Scan for the cell matching the given text and deliver its (x, y) coordinate at center. 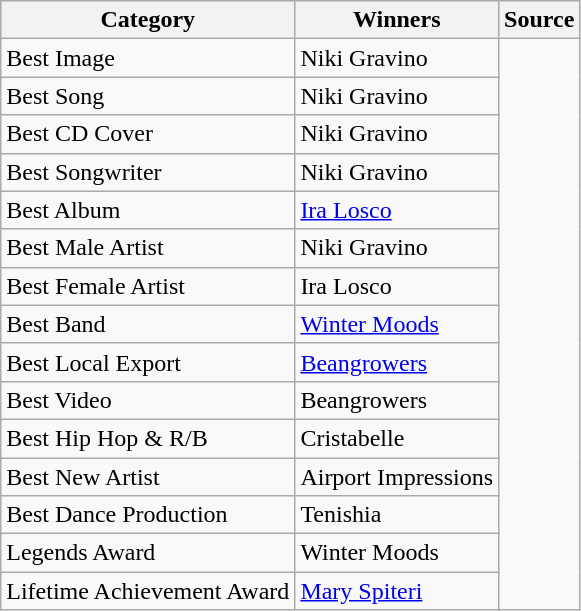
Best Song (148, 96)
Best Male Artist (148, 248)
Mary Spiteri (397, 591)
Tenishia (397, 515)
Best New Artist (148, 477)
Best Songwriter (148, 172)
Best Local Export (148, 362)
Best Video (148, 400)
Best Hip Hop & R/B (148, 438)
Best Album (148, 210)
Winners (397, 20)
Cristabelle (397, 438)
Airport Impressions (397, 477)
Lifetime Achievement Award (148, 591)
Best Band (148, 324)
Source (540, 20)
Best Image (148, 58)
Category (148, 20)
Best Female Artist (148, 286)
Best Dance Production (148, 515)
Legends Award (148, 553)
Best CD Cover (148, 134)
